Capture the cell that displays the provided text and extract its [X, Y] central coordinate. 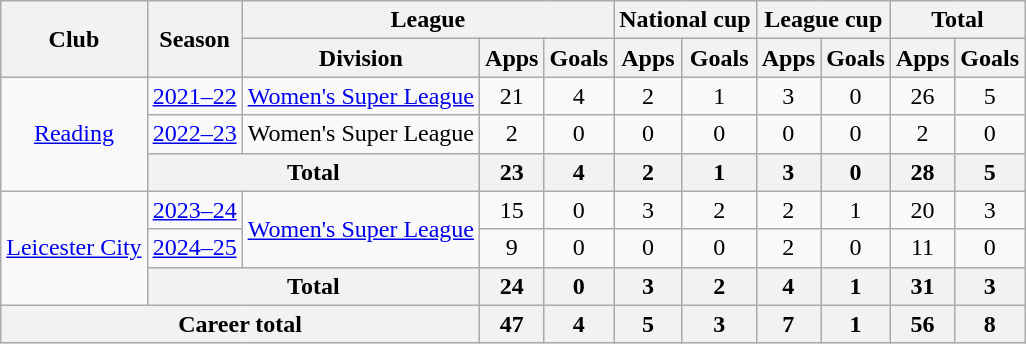
League cup [823, 20]
Club [74, 39]
2023–24 [194, 210]
2024–25 [194, 248]
9 [512, 248]
National cup [685, 20]
24 [512, 286]
Leicester City [74, 248]
Career total [240, 324]
11 [922, 248]
15 [512, 210]
League [428, 20]
2021–22 [194, 96]
56 [922, 324]
Reading [74, 134]
8 [990, 324]
28 [922, 172]
21 [512, 96]
26 [922, 96]
20 [922, 210]
Division [360, 58]
47 [512, 324]
31 [922, 286]
23 [512, 172]
Season [194, 39]
2022–23 [194, 134]
7 [788, 324]
